Identify which cell holds the provided text, then report its (x, y) central coordinate. 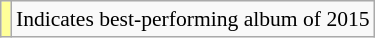
Indicates best-performing album of 2015 (193, 19)
